Find where the given text appears and provide that cell's center as [X, Y] coordinate. 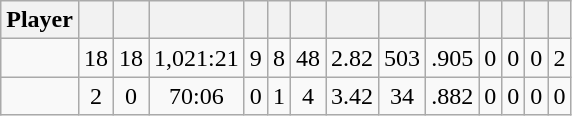
Player [40, 20]
.905 [452, 58]
70:06 [197, 96]
2.82 [352, 58]
3.42 [352, 96]
1 [278, 96]
1,021:21 [197, 58]
9 [256, 58]
503 [402, 58]
4 [308, 96]
8 [278, 58]
34 [402, 96]
48 [308, 58]
.882 [452, 96]
